Scan for the cell matching the given text and deliver its [X, Y] coordinate at center. 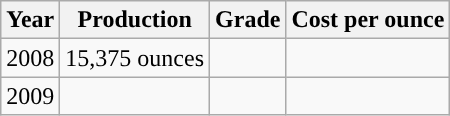
Grade [248, 20]
2008 [30, 58]
Year [30, 20]
Production [135, 20]
15,375 ounces [135, 58]
Cost per ounce [368, 20]
2009 [30, 96]
